Scan for the cell matching the given text and deliver its (x, y) coordinate at center. 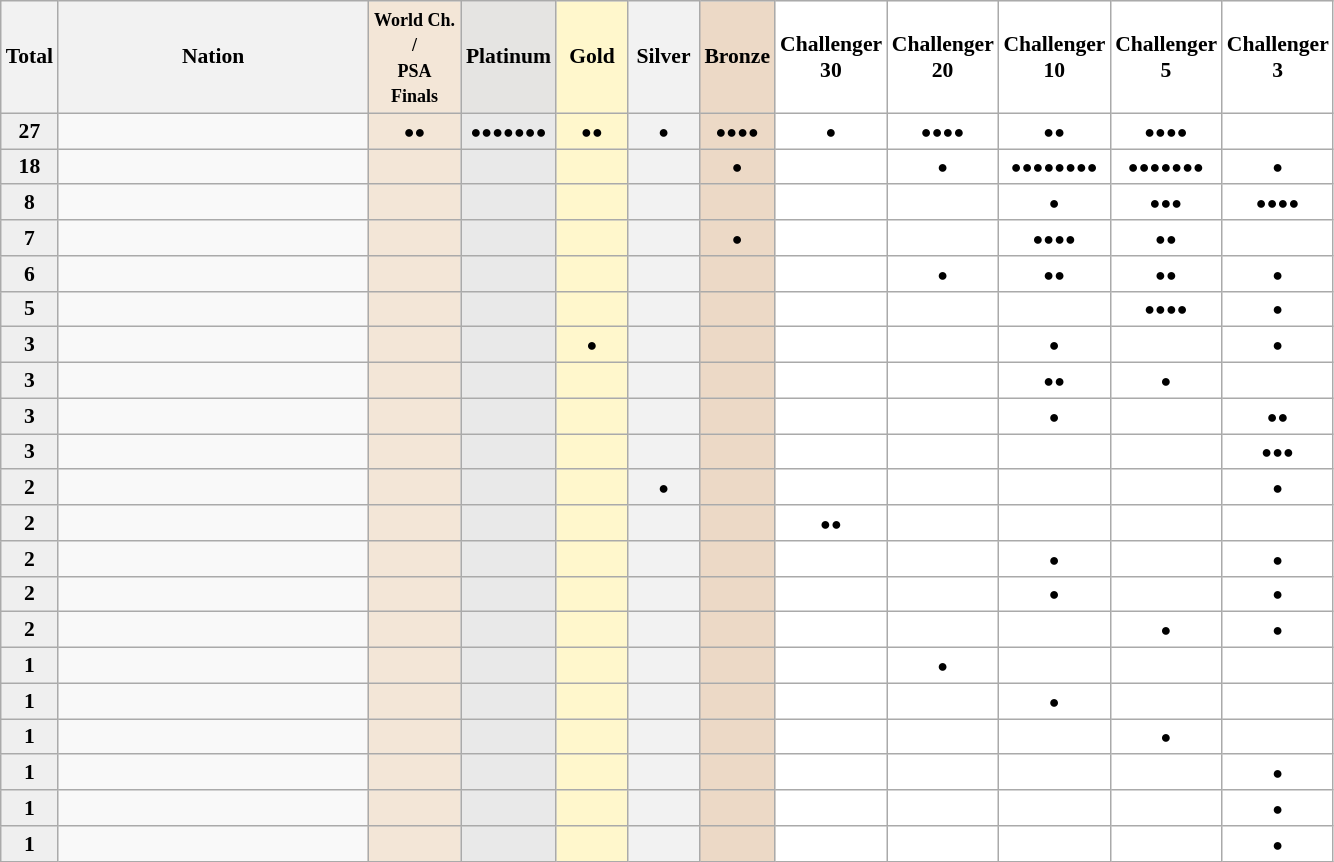
5 (30, 309)
Bronze (737, 57)
Silver (664, 57)
18 (30, 167)
8 (30, 203)
Challenger 20 (943, 57)
Challenger 5 (1166, 57)
Challenger 30 (831, 57)
World Ch. /PSA Finals (414, 57)
Nation (213, 57)
Total (30, 57)
Platinum (508, 57)
7 (30, 238)
6 (30, 274)
27 (30, 131)
Challenger 10 (1054, 57)
Gold (592, 57)
●●●●●●●● (1054, 167)
Challenger 3 (1278, 57)
